Locate the cell with the specified text and output its [X, Y] center coordinate. 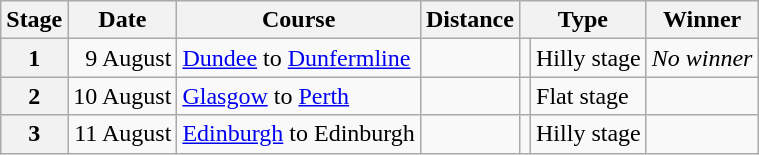
Flat stage [589, 96]
10 August [122, 96]
Dundee to Dunfermline [299, 58]
Glasgow to Perth [299, 96]
3 [34, 134]
Date [122, 20]
Edinburgh to Edinburgh [299, 134]
Distance [470, 20]
Stage [34, 20]
1 [34, 58]
Type [582, 20]
9 August [122, 58]
No winner [702, 58]
Winner [702, 20]
2 [34, 96]
11 August [122, 134]
Course [299, 20]
